Capture the cell that displays the provided text and extract its [x, y] central coordinate. 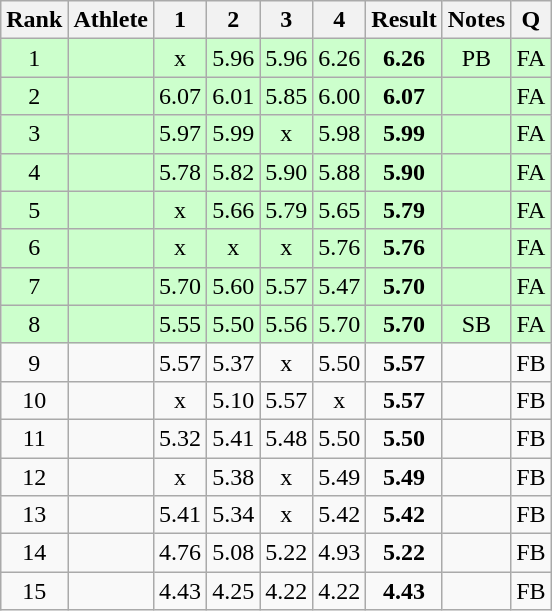
5.08 [234, 553]
10 [34, 400]
13 [34, 515]
Athlete [111, 20]
5.55 [180, 324]
5.34 [234, 515]
6.00 [340, 96]
5.97 [180, 134]
5.65 [340, 210]
5.98 [340, 134]
5.66 [234, 210]
Notes [476, 20]
5.48 [286, 438]
5.37 [234, 362]
Rank [34, 20]
5.88 [340, 172]
5.82 [234, 172]
11 [34, 438]
5.78 [180, 172]
4.93 [340, 553]
5.85 [286, 96]
SB [476, 324]
6.01 [234, 96]
5.10 [234, 400]
5.38 [234, 477]
12 [34, 477]
5.60 [234, 286]
15 [34, 591]
7 [34, 286]
Result [404, 20]
9 [34, 362]
5.56 [286, 324]
PB [476, 58]
4.25 [234, 591]
Q [531, 20]
5.47 [340, 286]
8 [34, 324]
6 [34, 248]
5 [34, 210]
14 [34, 553]
4.76 [180, 553]
5.32 [180, 438]
